Search for the cell housing the specified text and yield its [x, y] center coordinate. 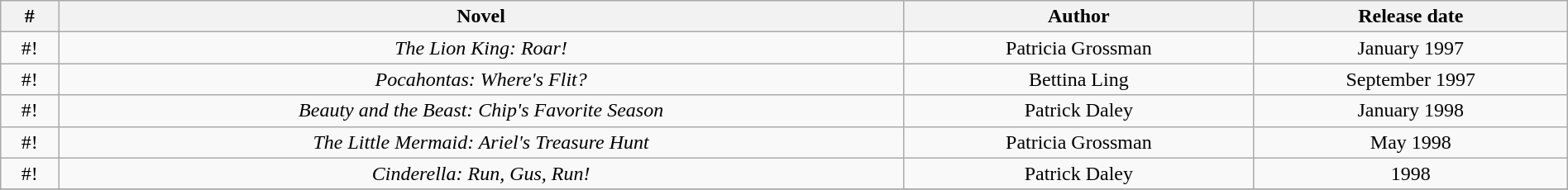
September 1997 [1411, 79]
The Lion King: Roar! [481, 48]
January 1998 [1411, 111]
Novel [481, 17]
Author [1078, 17]
May 1998 [1411, 142]
Pocahontas: Where's Flit? [481, 79]
# [30, 17]
The Little Mermaid: Ariel's Treasure Hunt [481, 142]
Bettina Ling [1078, 79]
Release date [1411, 17]
Cinderella: Run, Gus, Run! [481, 173]
Beauty and the Beast: Chip's Favorite Season [481, 111]
January 1997 [1411, 48]
1998 [1411, 173]
